For the text-containing cell, return its midpoint in (X, Y) coordinate format. 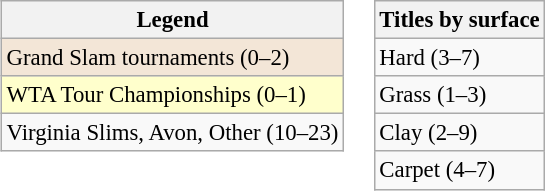
Carpet (4–7) (460, 170)
Legend (172, 20)
Hard (3–7) (460, 58)
Clay (2–9) (460, 133)
Grass (1–3) (460, 95)
WTA Tour Championships (0–1) (172, 95)
Virginia Slims, Avon, Other (10–23) (172, 133)
Grand Slam tournaments (0–2) (172, 58)
Titles by surface (460, 20)
